Pinpoint the cell where the given text exists, returning its [X, Y] midpoint coordinate. 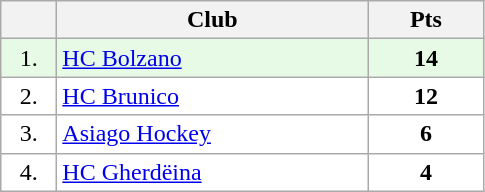
3. [29, 134]
6 [426, 134]
14 [426, 58]
4. [29, 172]
2. [29, 96]
Asiago Hockey [212, 134]
1. [29, 58]
4 [426, 172]
12 [426, 96]
Club [212, 20]
HC Brunico [212, 96]
HC Bolzano [212, 58]
Pts [426, 20]
HC Gherdëina [212, 172]
